Return (X, Y) of the center of cell containing provided text 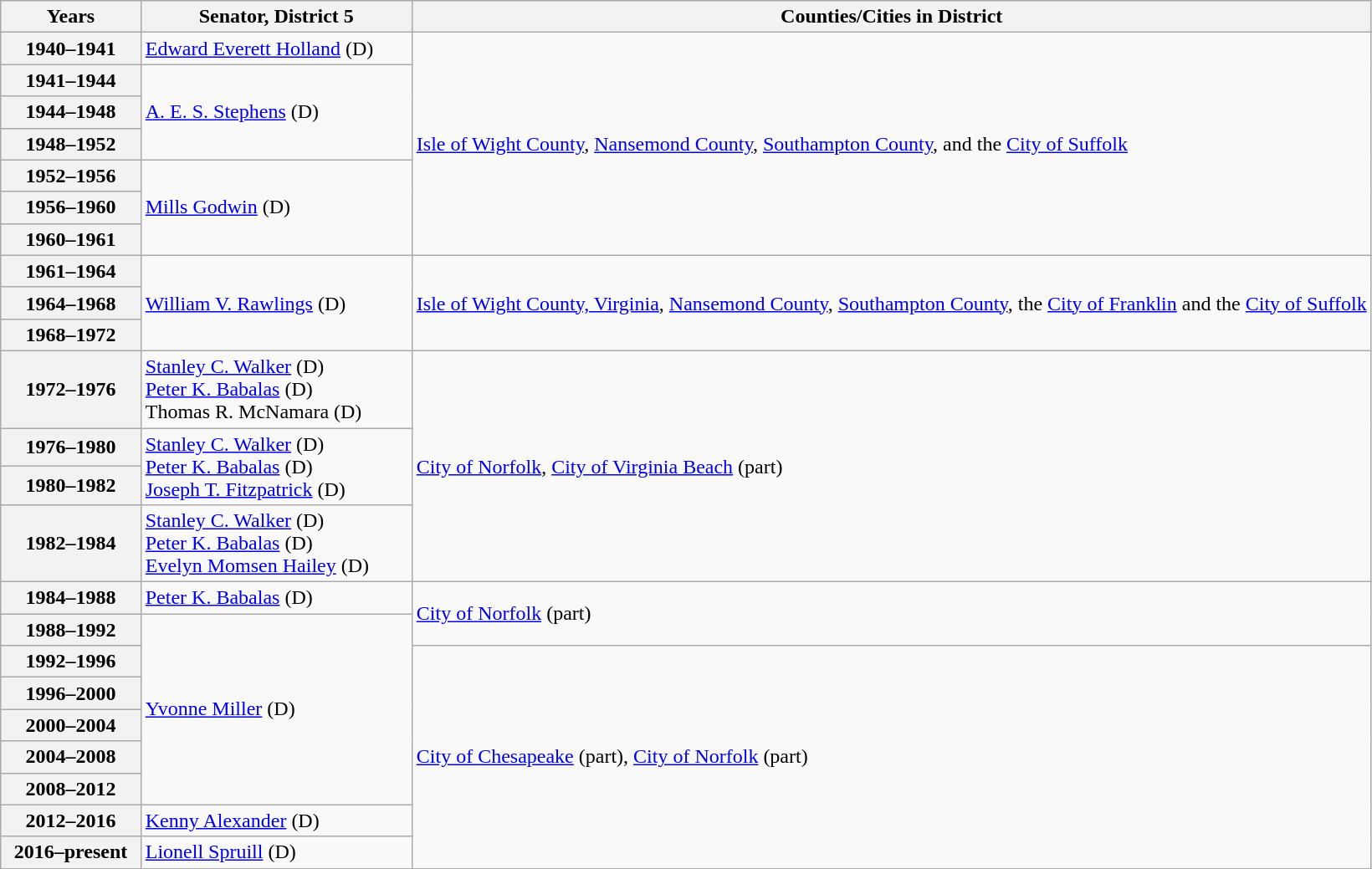
Yvonne Miller (D) (276, 709)
1996–2000 (70, 693)
1941–1944 (70, 80)
2016–present (70, 852)
1976–1980 (70, 447)
Stanley C. Walker (D) Peter K. Babalas (D) Thomas R. McNamara (D) (276, 389)
2012–2016 (70, 820)
1964–1968 (70, 303)
City of Chesapeake (part), City of Norfolk (part) (892, 757)
1960–1961 (70, 239)
Counties/Cities in District (892, 17)
1961–1964 (70, 271)
1980–1982 (70, 486)
2008–2012 (70, 789)
Stanley C. Walker (D) Peter K. Babalas (D) Evelyn Momsen Hailey (D) (276, 544)
1944–1948 (70, 112)
Lionell Spruill (D) (276, 852)
Edward Everett Holland (D) (276, 49)
1972–1976 (70, 389)
1992–1996 (70, 662)
1988–1992 (70, 630)
1948–1952 (70, 144)
1956–1960 (70, 207)
Years (70, 17)
Peter K. Babalas (D) (276, 598)
Kenny Alexander (D) (276, 820)
1984–1988 (70, 598)
City of Norfolk, City of Virginia Beach (part) (892, 466)
Mills Godwin (D) (276, 207)
2004–2008 (70, 757)
City of Norfolk (part) (892, 614)
Senator, District 5 (276, 17)
1952–1956 (70, 176)
Isle of Wight County, Virginia, Nansemond County, Southampton County, the City of Franklin and the City of Suffolk (892, 303)
1940–1941 (70, 49)
1982–1984 (70, 544)
William V. Rawlings (D) (276, 303)
1968–1972 (70, 335)
Stanley C. Walker (D) Peter K. Babalas (D) Joseph T. Fitzpatrick (D) (276, 467)
A. E. S. Stephens (D) (276, 112)
2000–2004 (70, 725)
Isle of Wight County, Nansemond County, Southampton County, and the City of Suffolk (892, 144)
